Extract the (X, Y) coordinate from the center of the cell holding the provided text.  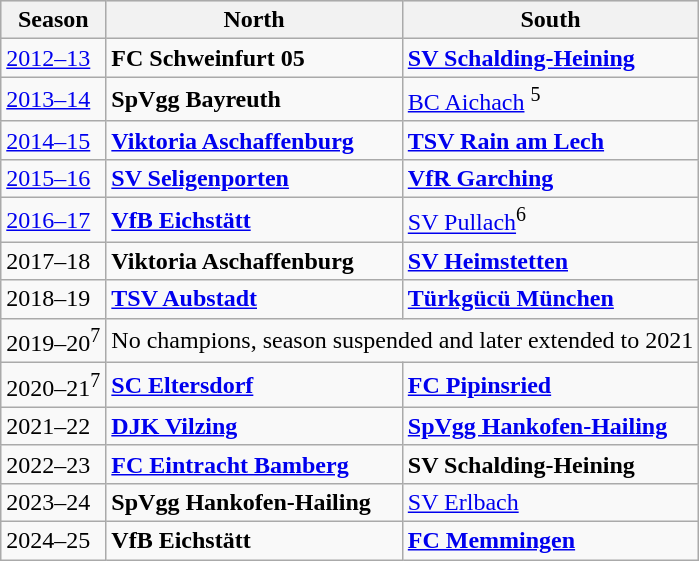
2023–24 (54, 502)
FC Memmingen (550, 541)
BC Aichach 5 (550, 100)
SV Pullach6 (550, 220)
2017–18 (54, 261)
2020–217 (54, 386)
SV Seligenporten (254, 178)
No champions, season suspended and later extended to 2021 (402, 340)
2012–13 (54, 58)
TSV Aubstadt (254, 299)
South (550, 20)
FC Pipinsried (550, 386)
SpVgg Bayreuth (254, 100)
Türkgücü München (550, 299)
2018–19 (54, 299)
Season (54, 20)
2024–25 (54, 541)
2016–17 (54, 220)
VfR Garching (550, 178)
FC Eintracht Bamberg (254, 464)
DJK Vilzing (254, 426)
2019–207 (54, 340)
2015–16 (54, 178)
2022–23 (54, 464)
SV Heimstetten (550, 261)
North (254, 20)
2021–22 (54, 426)
SV Erlbach (550, 502)
2013–14 (54, 100)
TSV Rain am Lech (550, 140)
SC Eltersdorf (254, 386)
2014–15 (54, 140)
FC Schweinfurt 05 (254, 58)
